Identify which cell holds the provided text, then report its (X, Y) central coordinate. 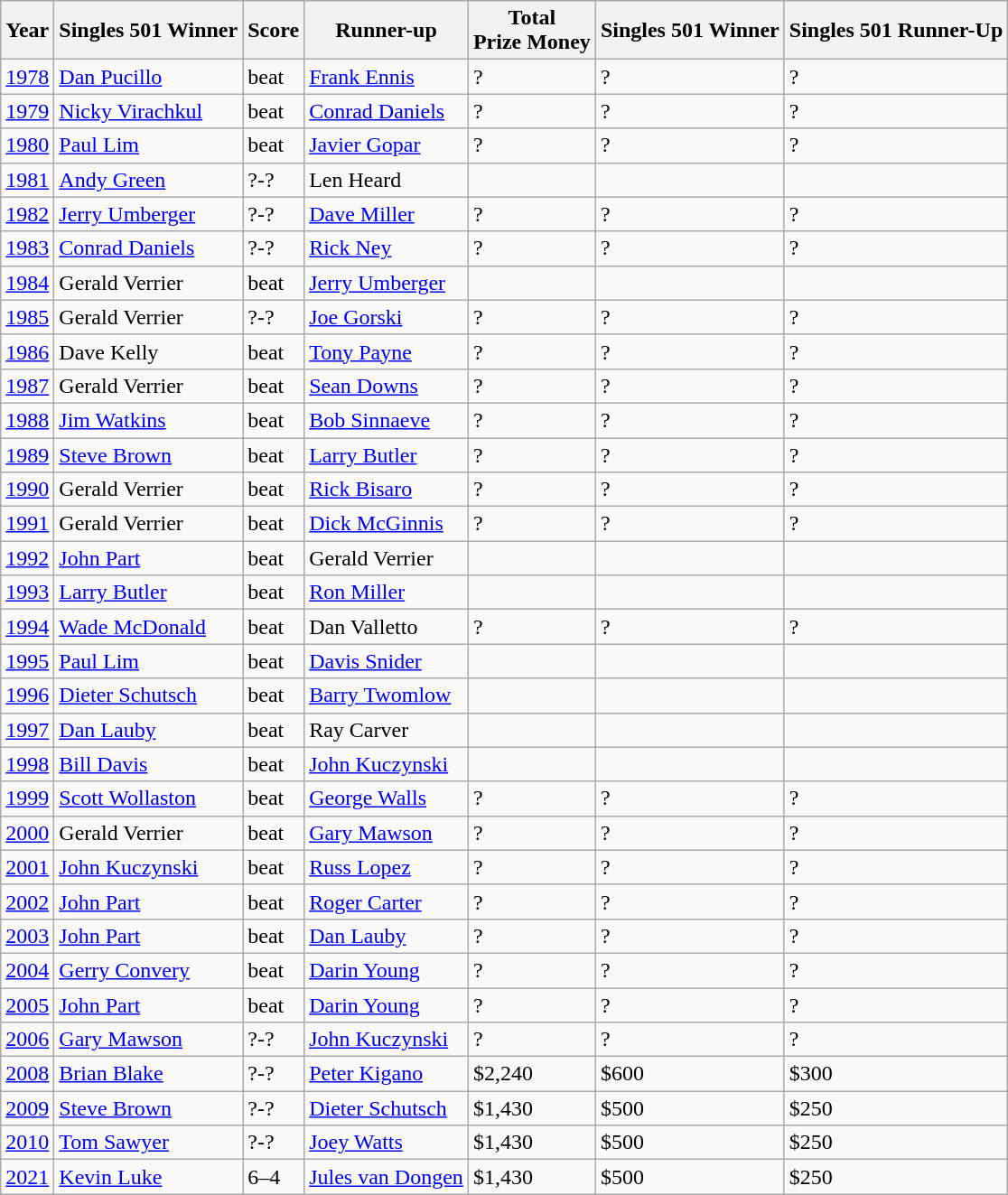
Year (27, 31)
Ron Miller (387, 593)
Joe Gorski (387, 317)
Rick Ney (387, 248)
Dave Kelly (148, 351)
$300 (896, 1074)
1990 (27, 490)
Kevin Luke (148, 1177)
2009 (27, 1108)
Frank Ennis (387, 77)
Bill Davis (148, 764)
Nicky Virachkul (148, 111)
Gerry Convery (148, 970)
Joey Watts (387, 1143)
Dave Miller (387, 214)
1998 (27, 764)
1992 (27, 558)
1999 (27, 798)
Dick McGinnis (387, 524)
Davis Snider (387, 661)
Wade McDonald (148, 627)
1979 (27, 111)
2002 (27, 901)
Tony Payne (387, 351)
Peter Kigano (387, 1074)
Tom Sawyer (148, 1143)
1991 (27, 524)
1995 (27, 661)
1986 (27, 351)
1988 (27, 420)
2010 (27, 1143)
Ray Carver (387, 730)
2006 (27, 1040)
Brian Blake (148, 1074)
2000 (27, 833)
1982 (27, 214)
Roger Carter (387, 901)
Len Heard (387, 180)
Barry Twomlow (387, 696)
2003 (27, 936)
1984 (27, 283)
TotalPrize Money (531, 31)
1983 (27, 248)
$600 (690, 1074)
Sean Downs (387, 386)
1989 (27, 454)
Dan Valletto (387, 627)
Jim Watkins (148, 420)
2021 (27, 1177)
1981 (27, 180)
$2,240 (531, 1074)
1978 (27, 77)
Scott Wollaston (148, 798)
2001 (27, 867)
1993 (27, 593)
Rick Bisaro (387, 490)
2008 (27, 1074)
Jules van Dongen (387, 1177)
Javier Gopar (387, 145)
Bob Sinnaeve (387, 420)
2005 (27, 1005)
2004 (27, 970)
1997 (27, 730)
1996 (27, 696)
Singles 501 Runner-Up (896, 31)
Andy Green (148, 180)
Russ Lopez (387, 867)
1994 (27, 627)
George Walls (387, 798)
1980 (27, 145)
6–4 (274, 1177)
Score (274, 31)
Runner-up (387, 31)
Dan Pucillo (148, 77)
1985 (27, 317)
1987 (27, 386)
